Return the [X, Y] coordinate for the center point of the cell that contains the specified text.  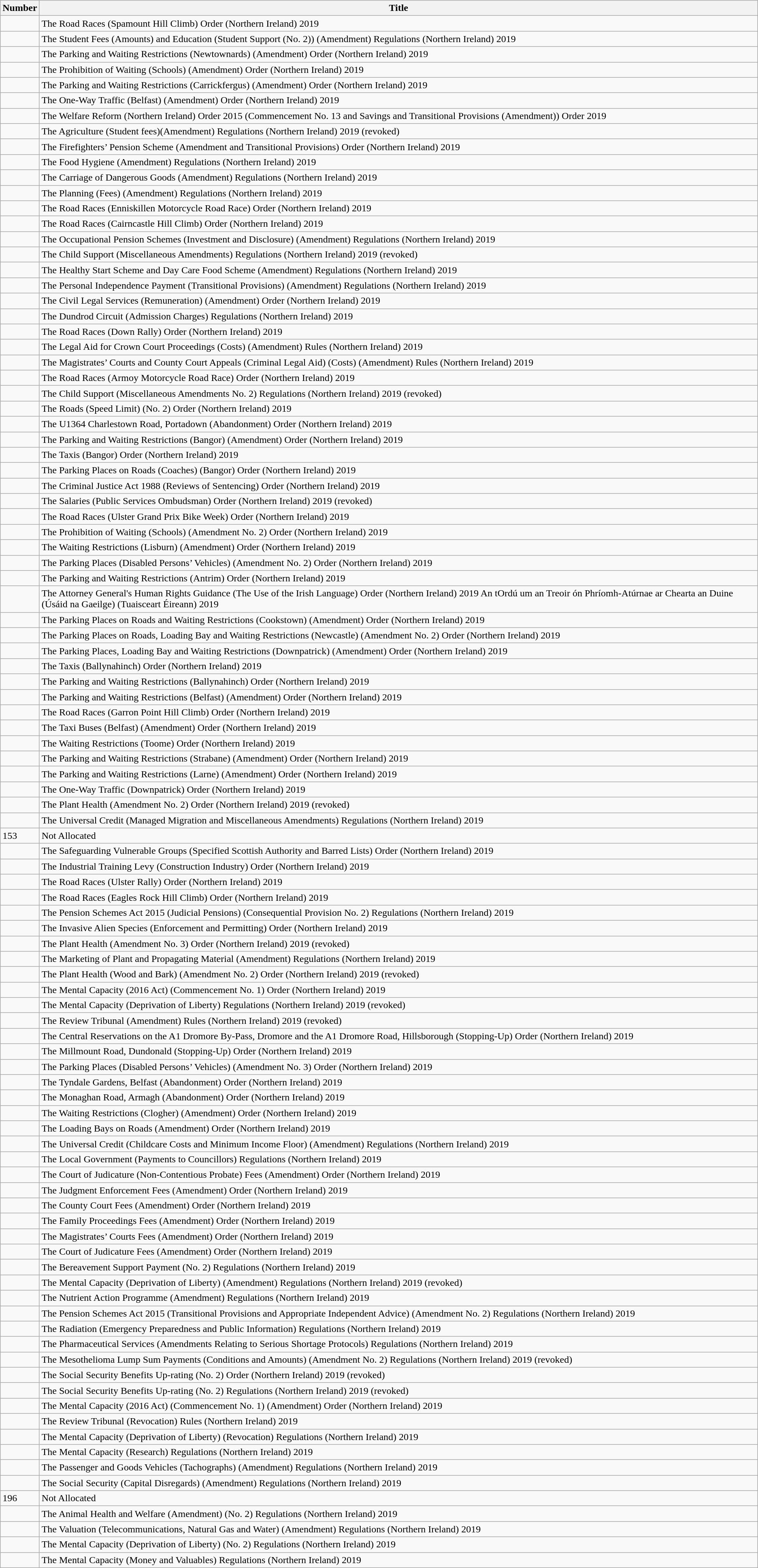
The Road Races (Eagles Rock Hill Climb) Order (Northern Ireland) 2019 [398, 897]
The Road Races (Garron Point Hill Climb) Order (Northern Ireland) 2019 [398, 713]
The Parking Places on Roads, Loading Bay and Waiting Restrictions (Newcastle) (Amendment No. 2) Order (Northern Ireland) 2019 [398, 635]
The Review Tribunal (Amendment) Rules (Northern Ireland) 2019 (revoked) [398, 1021]
The Valuation (Telecommunications, Natural Gas and Water) (Amendment) Regulations (Northern Ireland) 2019 [398, 1529]
The Mental Capacity (2016 Act) (Commencement No. 1) Order (Northern Ireland) 2019 [398, 990]
The Court of Judicature (Non-Contentious Probate) Fees (Amendment) Order (Northern Ireland) 2019 [398, 1174]
The Mental Capacity (Money and Valuables) Regulations (Northern Ireland) 2019 [398, 1560]
The Mesothelioma Lump Sum Payments (Conditions and Amounts) (Amendment No. 2) Regulations (Northern Ireland) 2019 (revoked) [398, 1360]
The Parking Places (Disabled Persons’ Vehicles) (Amendment No. 3) Order (Northern Ireland) 2019 [398, 1067]
The Parking Places on Roads (Coaches) (Bangor) Order (Northern Ireland) 2019 [398, 470]
The Mental Capacity (Deprivation of Liberty) Regulations (Northern Ireland) 2019 (revoked) [398, 1005]
The Industrial Training Levy (Construction Industry) Order (Northern Ireland) 2019 [398, 866]
The Salaries (Public Services Ombudsman) Order (Northern Ireland) 2019 (revoked) [398, 501]
The Healthy Start Scheme and Day Care Food Scheme (Amendment) Regulations (Northern Ireland) 2019 [398, 270]
The Parking Places (Disabled Persons’ Vehicles) (Amendment No. 2) Order (Northern Ireland) 2019 [398, 563]
The Waiting Restrictions (Clogher) (Amendment) Order (Northern Ireland) 2019 [398, 1113]
The Road Races (Armoy Motorcycle Road Race) Order (Northern Ireland) 2019 [398, 378]
The Pharmaceutical Services (Amendments Relating to Serious Shortage Protocols) Regulations (Northern Ireland) 2019 [398, 1344]
The Tyndale Gardens, Belfast (Abandonment) Order (Northern Ireland) 2019 [398, 1082]
The Pension Schemes Act 2015 (Transitional Provisions and Appropriate Independent Advice) (Amendment No. 2) Regulations (Northern Ireland) 2019 [398, 1313]
The Court of Judicature Fees (Amendment) Order (Northern Ireland) 2019 [398, 1252]
The Radiation (Emergency Preparedness and Public Information) Regulations (Northern Ireland) 2019 [398, 1329]
196 [20, 1498]
The Plant Health (Wood and Bark) (Amendment No. 2) Order (Northern Ireland) 2019 (revoked) [398, 974]
The Parking and Waiting Restrictions (Strabane) (Amendment) Order (Northern Ireland) 2019 [398, 759]
The Road Races (Down Rally) Order (Northern Ireland) 2019 [398, 332]
The Carriage of Dangerous Goods (Amendment) Regulations (Northern Ireland) 2019 [398, 177]
The Civil Legal Services (Remuneration) (Amendment) Order (Northern Ireland) 2019 [398, 301]
The Plant Health (Amendment No. 2) Order (Northern Ireland) 2019 (revoked) [398, 805]
The Roads (Speed Limit) (No. 2) Order (Northern Ireland) 2019 [398, 408]
The Parking and Waiting Restrictions (Newtownards) (Amendment) Order (Northern Ireland) 2019 [398, 54]
The Road Races (Spamount Hill Climb) Order (Northern Ireland) 2019 [398, 23]
The Taxis (Bangor) Order (Northern Ireland) 2019 [398, 455]
The Welfare Reform (Northern Ireland) Order 2015 (Commencement No. 13 and Savings and Transitional Provisions (Amendment)) Order 2019 [398, 116]
The Taxi Buses (Belfast) (Amendment) Order (Northern Ireland) 2019 [398, 728]
The Social Security (Capital Disregards) (Amendment) Regulations (Northern Ireland) 2019 [398, 1483]
The Review Tribunal (Revocation) Rules (Northern Ireland) 2019 [398, 1421]
The Road Races (Cairncastle Hill Climb) Order (Northern Ireland) 2019 [398, 224]
The Road Races (Enniskillen Motorcycle Road Race) Order (Northern Ireland) 2019 [398, 208]
The Waiting Restrictions (Toome) Order (Northern Ireland) 2019 [398, 743]
The Parking and Waiting Restrictions (Carrickfergus) (Amendment) Order (Northern Ireland) 2019 [398, 85]
The Universal Credit (Managed Migration and Miscellaneous Amendments) Regulations (Northern Ireland) 2019 [398, 820]
The Firefighters’ Pension Scheme (Amendment and Transitional Provisions) Order (Northern Ireland) 2019 [398, 147]
The Parking Places on Roads and Waiting Restrictions (Cookstown) (Amendment) Order (Northern Ireland) 2019 [398, 620]
The Dundrod Circuit (Admission Charges) Regulations (Northern Ireland) 2019 [398, 316]
The Parking and Waiting Restrictions (Bangor) (Amendment) Order (Northern Ireland) 2019 [398, 439]
The Planning (Fees) (Amendment) Regulations (Northern Ireland) 2019 [398, 193]
The Loading Bays on Roads (Amendment) Order (Northern Ireland) 2019 [398, 1128]
The Occupational Pension Schemes (Investment and Disclosure) (Amendment) Regulations (Northern Ireland) 2019 [398, 239]
Title [398, 8]
The Taxis (Ballynahinch) Order (Northern Ireland) 2019 [398, 666]
The One-Way Traffic (Belfast) (Amendment) Order (Northern Ireland) 2019 [398, 100]
The Social Security Benefits Up-rating (No. 2) Order (Northern Ireland) 2019 (revoked) [398, 1375]
The Universal Credit (Childcare Costs and Minimum Income Floor) (Amendment) Regulations (Northern Ireland) 2019 [398, 1144]
The Child Support (Miscellaneous Amendments No. 2) Regulations (Northern Ireland) 2019 (revoked) [398, 393]
The One-Way Traffic (Downpatrick) Order (Northern Ireland) 2019 [398, 789]
The Legal Aid for Crown Court Proceedings (Costs) (Amendment) Rules (Northern Ireland) 2019 [398, 347]
The County Court Fees (Amendment) Order (Northern Ireland) 2019 [398, 1206]
The Mental Capacity (Deprivation of Liberty) (Revocation) Regulations (Northern Ireland) 2019 [398, 1437]
The Parking Places, Loading Bay and Waiting Restrictions (Downpatrick) (Amendment) Order (Northern Ireland) 2019 [398, 651]
The Plant Health (Amendment No. 3) Order (Northern Ireland) 2019 (revoked) [398, 944]
The Invasive Alien Species (Enforcement and Permitting) Order (Northern Ireland) 2019 [398, 928]
The Animal Health and Welfare (Amendment) (No. 2) Regulations (Northern Ireland) 2019 [398, 1514]
The Monaghan Road, Armagh (Abandonment) Order (Northern Ireland) 2019 [398, 1098]
The Family Proceedings Fees (Amendment) Order (Northern Ireland) 2019 [398, 1221]
The Criminal Justice Act 1988 (Reviews of Sentencing) Order (Northern Ireland) 2019 [398, 486]
The Parking and Waiting Restrictions (Ballynahinch) Order (Northern Ireland) 2019 [398, 681]
The Parking and Waiting Restrictions (Antrim) Order (Northern Ireland) 2019 [398, 578]
The Agriculture (Student fees)(Amendment) Regulations (Northern Ireland) 2019 (revoked) [398, 131]
The Personal Independence Payment (Transitional Provisions) (Amendment) Regulations (Northern Ireland) 2019 [398, 285]
The Mental Capacity (2016 Act) (Commencement No. 1) (Amendment) Order (Northern Ireland) 2019 [398, 1406]
The U1364 Charlestown Road, Portadown (Abandonment) Order (Northern Ireland) 2019 [398, 424]
The Local Government (Payments to Councillors) Regulations (Northern Ireland) 2019 [398, 1159]
The Millmount Road, Dundonald (Stopping-Up) Order (Northern Ireland) 2019 [398, 1051]
The Mental Capacity (Deprivation of Liberty) (Amendment) Regulations (Northern Ireland) 2019 (revoked) [398, 1283]
The Social Security Benefits Up-rating (No. 2) Regulations (Northern Ireland) 2019 (revoked) [398, 1390]
The Safeguarding Vulnerable Groups (Specified Scottish Authority and Barred Lists) Order (Northern Ireland) 2019 [398, 851]
The Prohibition of Waiting (Schools) (Amendment) Order (Northern Ireland) 2019 [398, 70]
The Student Fees (Amounts) and Education (Student Support (No. 2)) (Amendment) Regulations (Northern Ireland) 2019 [398, 39]
The Central Reservations on the A1 Dromore By-Pass, Dromore and the A1 Dromore Road, Hillsborough (Stopping-Up) Order (Northern Ireland) 2019 [398, 1036]
The Road Races (Ulster Grand Prix Bike Week) Order (Northern Ireland) 2019 [398, 517]
The Passenger and Goods Vehicles (Tachographs) (Amendment) Regulations (Northern Ireland) 2019 [398, 1468]
The Road Races (Ulster Rally) Order (Northern Ireland) 2019 [398, 882]
The Parking and Waiting Restrictions (Larne) (Amendment) Order (Northern Ireland) 2019 [398, 774]
The Marketing of Plant and Propagating Material (Amendment) Regulations (Northern Ireland) 2019 [398, 959]
153 [20, 836]
The Nutrient Action Programme (Amendment) Regulations (Northern Ireland) 2019 [398, 1298]
The Bereavement Support Payment (No. 2) Regulations (Northern Ireland) 2019 [398, 1267]
The Judgment Enforcement Fees (Amendment) Order (Northern Ireland) 2019 [398, 1190]
The Parking and Waiting Restrictions (Belfast) (Amendment) Order (Northern Ireland) 2019 [398, 697]
The Mental Capacity (Research) Regulations (Northern Ireland) 2019 [398, 1452]
The Food Hygiene (Amendment) Regulations (Northern Ireland) 2019 [398, 162]
The Magistrates’ Courts Fees (Amendment) Order (Northern Ireland) 2019 [398, 1236]
The Magistrates’ Courts and County Court Appeals (Criminal Legal Aid) (Costs) (Amendment) Rules (Northern Ireland) 2019 [398, 362]
The Prohibition of Waiting (Schools) (Amendment No. 2) Order (Northern Ireland) 2019 [398, 532]
The Waiting Restrictions (Lisburn) (Amendment) Order (Northern Ireland) 2019 [398, 547]
Number [20, 8]
The Mental Capacity (Deprivation of Liberty) (No. 2) Regulations (Northern Ireland) 2019 [398, 1545]
The Pension Schemes Act 2015 (Judicial Pensions) (Consequential Provision No. 2) Regulations (Northern Ireland) 2019 [398, 913]
The Child Support (Miscellaneous Amendments) Regulations (Northern Ireland) 2019 (revoked) [398, 255]
